Return [x, y] of the center of cell containing provided text 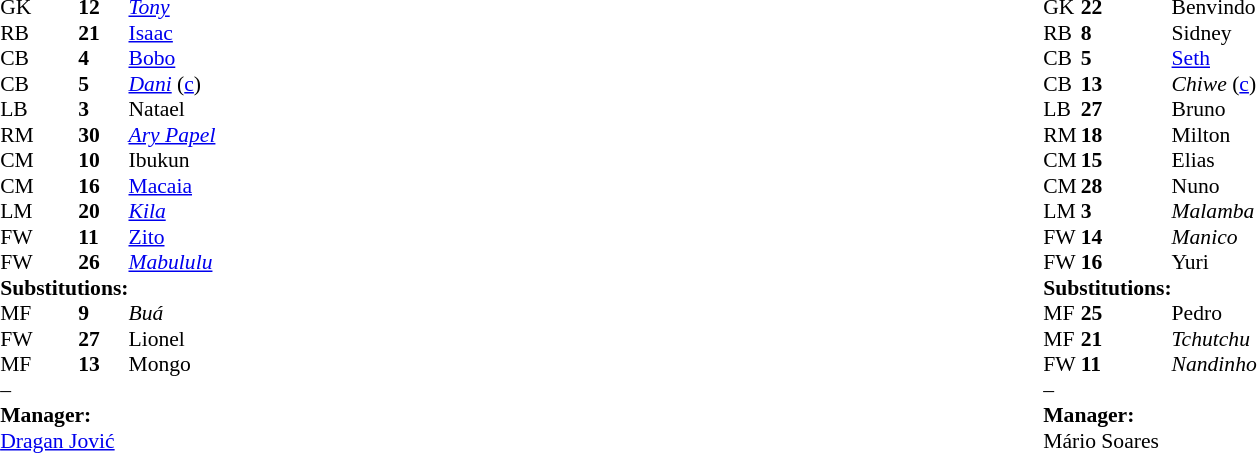
25 [1100, 313]
Zito [172, 237]
18 [1100, 135]
Sidney [1214, 33]
14 [1100, 237]
Dani (c) [172, 84]
8 [1100, 33]
Manico [1214, 237]
Malamba [1214, 211]
Isaac [172, 33]
Chiwe (c) [1214, 84]
Bobo [172, 59]
Tchutchu [1214, 339]
Milton [1214, 135]
Mabululu [172, 263]
Ibukun [172, 161]
Yuri [1214, 263]
Mongo [172, 365]
Macaia [172, 186]
Lionel [172, 339]
Natael [172, 109]
Nuno [1214, 186]
Elias [1214, 161]
Nandinho [1214, 365]
28 [1100, 186]
15 [1100, 161]
4 [103, 59]
10 [103, 161]
Kila [172, 211]
30 [103, 135]
Pedro [1214, 313]
26 [103, 263]
Ary Papel [172, 135]
20 [103, 211]
Buá [172, 313]
9 [103, 313]
Bruno [1214, 109]
Seth [1214, 59]
